Scan for the cell matching the given text and deliver its [X, Y] coordinate at center. 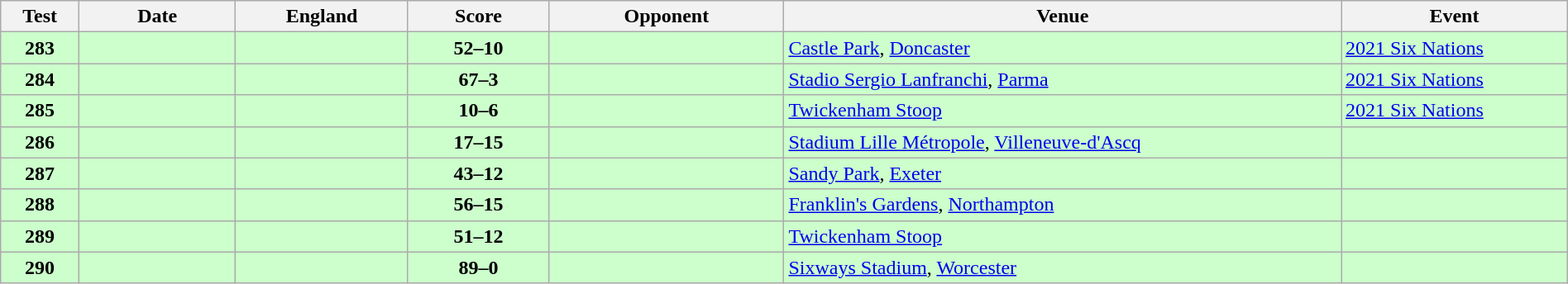
56–15 [478, 205]
43–12 [478, 173]
287 [40, 173]
52–10 [478, 48]
289 [40, 236]
England [322, 17]
Score [478, 17]
Test [40, 17]
Event [1455, 17]
10–6 [478, 111]
290 [40, 267]
Opponent [667, 17]
51–12 [478, 236]
Castle Park, Doncaster [1063, 48]
Stadio Sergio Lanfranchi, Parma [1063, 79]
Venue [1063, 17]
Sandy Park, Exeter [1063, 173]
284 [40, 79]
67–3 [478, 79]
286 [40, 142]
Franklin's Gardens, Northampton [1063, 205]
Date [157, 17]
283 [40, 48]
Sixways Stadium, Worcester [1063, 267]
Stadium Lille Métropole, Villeneuve-d'Ascq [1063, 142]
288 [40, 205]
17–15 [478, 142]
89–0 [478, 267]
285 [40, 111]
